For the text-containing cell, return its midpoint in [x, y] coordinate format. 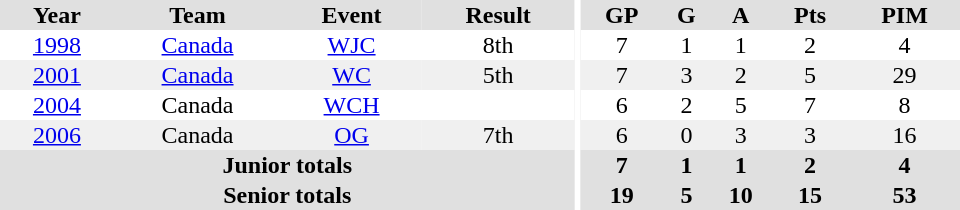
Event [352, 15]
OG [352, 135]
GP [622, 15]
PIM [904, 15]
A [741, 15]
16 [904, 135]
8th [498, 45]
WJC [352, 45]
8 [904, 105]
53 [904, 195]
2006 [57, 135]
15 [810, 195]
Pts [810, 15]
Team [198, 15]
WCH [352, 105]
2004 [57, 105]
Year [57, 15]
1998 [57, 45]
Junior totals [287, 165]
19 [622, 195]
29 [904, 75]
5th [498, 75]
2001 [57, 75]
G [686, 15]
WC [352, 75]
10 [741, 195]
Result [498, 15]
7th [498, 135]
Senior totals [287, 195]
0 [686, 135]
